Return [X, Y] of the center of cell containing provided text 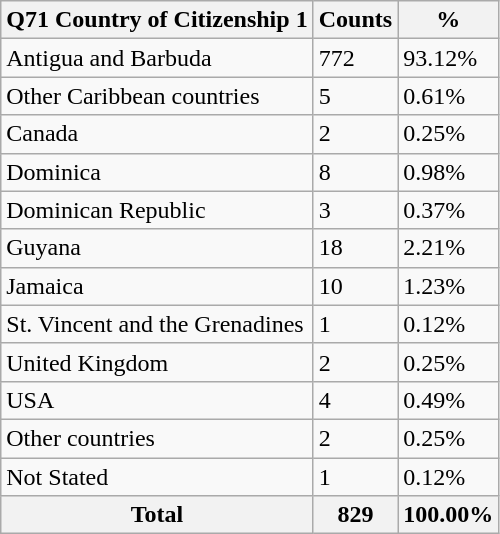
18 [355, 248]
100.00% [448, 515]
0.98% [448, 172]
Other Caribbean countries [157, 96]
Counts [355, 20]
8 [355, 172]
Dominican Republic [157, 210]
1.23% [448, 286]
829 [355, 515]
772 [355, 58]
Other countries [157, 438]
% [448, 20]
Jamaica [157, 286]
2.21% [448, 248]
Canada [157, 134]
4 [355, 400]
St. Vincent and the Grenadines [157, 324]
5 [355, 96]
Not Stated [157, 477]
Dominica [157, 172]
3 [355, 210]
10 [355, 286]
Antigua and Barbuda [157, 58]
USA [157, 400]
United Kingdom [157, 362]
0.61% [448, 96]
Total [157, 515]
93.12% [448, 58]
0.49% [448, 400]
Guyana [157, 248]
0.37% [448, 210]
Q71 Country of Citizenship 1 [157, 20]
